Extract the [X, Y] coordinate from the center of the cell holding the provided text.  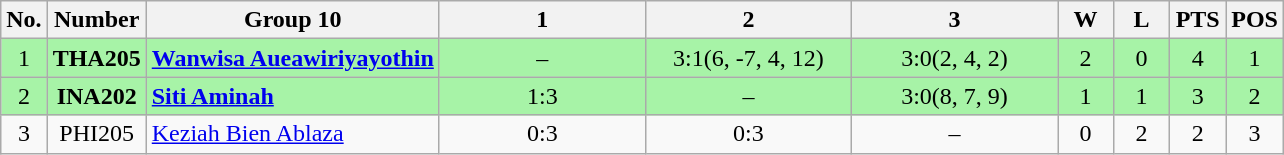
POS [1255, 20]
1:3 [542, 96]
INA202 [96, 96]
PTS [1198, 20]
L [1142, 20]
Group 10 [292, 20]
Keziah Bien Ablaza [292, 134]
Siti Aminah [292, 96]
THA205 [96, 58]
3:1(6, -7, 4, 12) [748, 58]
Number [96, 20]
PHI205 [96, 134]
No. [24, 20]
Wanwisa Aueawiriyayothin [292, 58]
3:0(2, 4, 2) [954, 58]
W [1086, 20]
4 [1198, 58]
3:0(8, 7, 9) [954, 96]
